Extract the (x, y) coordinate from the center of the cell holding the provided text.  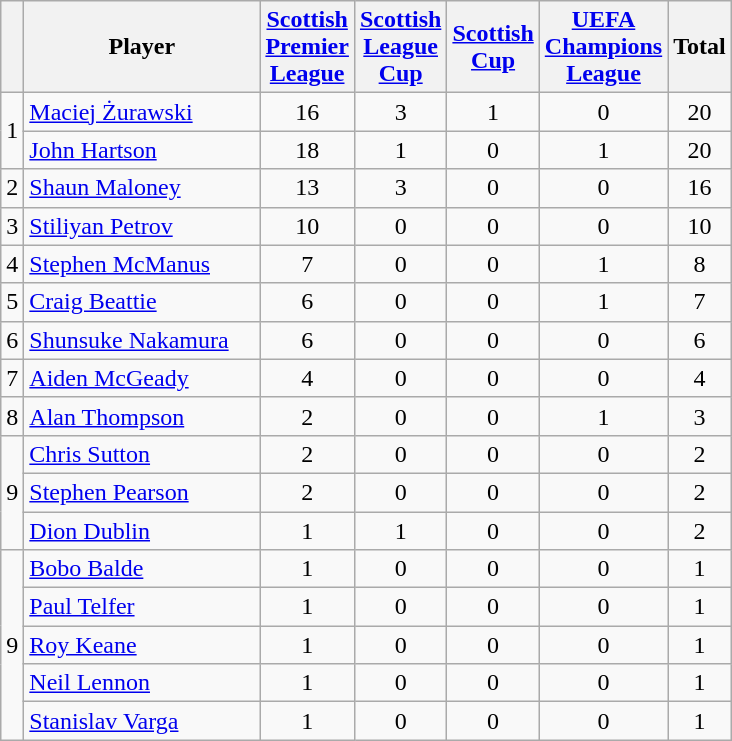
Stanislav Varga (142, 721)
ScottishLeagueCup (400, 47)
Dion Dublin (142, 531)
Shunsuke Nakamura (142, 340)
Roy Keane (142, 645)
Neil Lennon (142, 683)
Maciej Żurawski (142, 112)
Total (700, 47)
Stephen McManus (142, 264)
Alan Thompson (142, 416)
Craig Beattie (142, 302)
Paul Telfer (142, 607)
13 (308, 188)
Aiden McGeady (142, 378)
Shaun Maloney (142, 188)
ScottishPremierLeague (308, 47)
UEFAChampionsLeague (603, 47)
Player (142, 47)
5 (12, 302)
Stiliyan Petrov (142, 226)
ScottishCup (493, 47)
Bobo Balde (142, 569)
John Hartson (142, 150)
Stephen Pearson (142, 492)
Chris Sutton (142, 454)
18 (308, 150)
